For the text-containing cell, return its midpoint in [x, y] coordinate format. 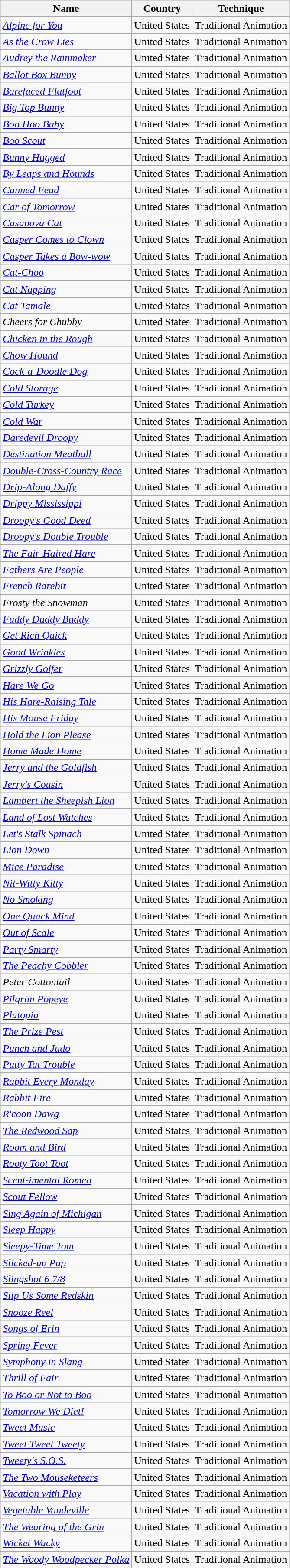
Land of Lost Watches [66, 817]
By Leaps and Hounds [66, 173]
Canned Feud [66, 190]
Sing Again of Michigan [66, 1213]
Punch and Judo [66, 1048]
No Smoking [66, 900]
Slip Us Some Redskin [66, 1296]
One Quack Mind [66, 916]
Rabbit Fire [66, 1098]
Daredevil Droopy [66, 437]
Chow Hound [66, 355]
Slicked-up Pup [66, 1263]
Pilgrim Popeye [66, 998]
Symphony in Slang [66, 1362]
Hare We Go [66, 685]
Cat Napping [66, 289]
Cold Storage [66, 388]
Cock-a-Doodle Dog [66, 372]
The Prize Pest [66, 1032]
Grizzly Golfer [66, 668]
His Hare-Raising Tale [66, 701]
Casper Takes a Bow-wow [66, 256]
Cold War [66, 421]
The Wearing of the Grin [66, 1526]
Cold Turkey [66, 404]
Plutopia [66, 1015]
Snooze Reel [66, 1312]
Double-Cross-Country Race [66, 470]
Car of Tomorrow [66, 207]
Country [162, 9]
The Peachy Cobbler [66, 965]
Scout Fellow [66, 1196]
Technique [241, 9]
The Redwood Sap [66, 1131]
Casanova Cat [66, 223]
Chicken in the Rough [66, 339]
Slingshot 6 7/8 [66, 1279]
Droopy's Double Trouble [66, 537]
Spring Fever [66, 1345]
French Rarebit [66, 586]
Drip-Along Daffy [66, 487]
Boo Hoo Baby [66, 124]
The Woody Woodpecker Polka [66, 1560]
Tweety's S.O.S. [66, 1460]
Vegetable Vaudeville [66, 1510]
Home Made Home [66, 751]
The Two Mouseketeers [66, 1477]
As the Crow Lies [66, 42]
The Fair-Haired Hare [66, 553]
Party Smarty [66, 949]
Name [66, 9]
Songs of Erin [66, 1329]
Sleep Happy [66, 1229]
Droopy's Good Deed [66, 520]
Jerry's Cousin [66, 784]
Casper Comes to Clown [66, 240]
Fathers Are People [66, 570]
Get Rich Quick [66, 636]
Boo Scout [66, 140]
Nit-Witty Kitty [66, 883]
Mice Paradise [66, 867]
Good Wrinkles [66, 652]
Lion Down [66, 850]
Hold the Lion Please [66, 735]
Vacation with Play [66, 1493]
Frosty the Snowman [66, 603]
Fuddy Duddy Buddy [66, 619]
Rooty Toot Toot [66, 1164]
Cat-Choo [66, 273]
Sleepy-Time Tom [66, 1246]
Lambert the Sheepish Lion [66, 801]
His Mouse Friday [66, 718]
Wicket Wacky [66, 1543]
Scent-imental Romeo [66, 1180]
R'coon Dawg [66, 1114]
Drippy Mississippi [66, 504]
Cheers for Chubby [66, 322]
Tomorrow We Diet! [66, 1411]
Rabbit Every Monday [66, 1081]
Ballot Box Bunny [66, 75]
To Boo or Not to Boo [66, 1395]
Destination Meatball [66, 454]
Tweet Music [66, 1428]
Bunny Hugged [66, 157]
Barefaced Flatfoot [66, 91]
Room and Bird [66, 1147]
Putty Tat Trouble [66, 1065]
Cat Tamale [66, 306]
Tweet Tweet Tweety [66, 1444]
Jerry and the Goldfish [66, 768]
Peter Cottontail [66, 982]
Thrill of Fair [66, 1378]
Alpine for You [66, 25]
Out of Scale [66, 932]
Big Top Bunny [66, 108]
Let's Stalk Spinach [66, 834]
Audrey the Rainmaker [66, 58]
